From the cell containing the given text, extract its center point as (X, Y) coordinate. 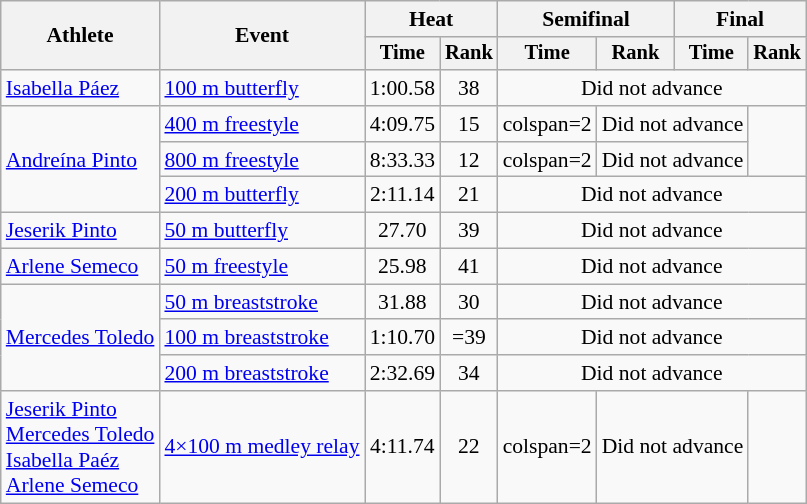
12 (469, 160)
400 m freestyle (262, 124)
22 (469, 447)
800 m freestyle (262, 160)
1:10.70 (402, 338)
25.98 (402, 267)
Heat (432, 19)
50 m breaststroke (262, 302)
Andreína Pinto (80, 160)
Arlene Semeco (80, 267)
50 m butterfly (262, 231)
100 m breaststroke (262, 338)
50 m freestyle (262, 267)
Isabella Páez (80, 88)
27.70 (402, 231)
34 (469, 373)
Event (262, 36)
41 (469, 267)
=39 (469, 338)
4×100 m medley relay (262, 447)
4:11.74 (402, 447)
30 (469, 302)
2:32.69 (402, 373)
200 m butterfly (262, 195)
Jeserik Pinto (80, 231)
21 (469, 195)
1:00.58 (402, 88)
Jeserik PintoMercedes ToledoIsabella PaézArlene Semeco (80, 447)
39 (469, 231)
4:09.75 (402, 124)
Semifinal (586, 19)
Athlete (80, 36)
15 (469, 124)
8:33.33 (402, 160)
200 m breaststroke (262, 373)
31.88 (402, 302)
38 (469, 88)
100 m butterfly (262, 88)
2:11.14 (402, 195)
Final (740, 19)
Mercedes Toledo (80, 338)
